Scan for the cell matching the given text and deliver its (X, Y) coordinate at center. 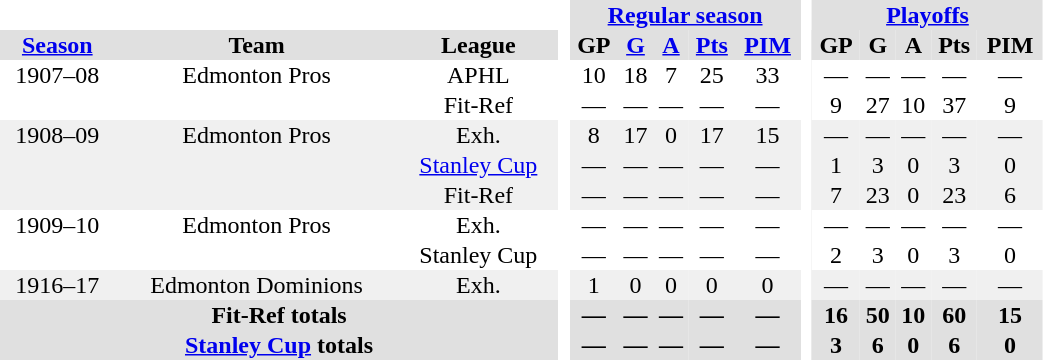
60 (954, 315)
APHL (478, 75)
8 (594, 135)
50 (878, 315)
16 (836, 315)
Edmonton Dominions (257, 285)
1909–10 (58, 225)
18 (636, 75)
Regular season (685, 15)
Season (58, 45)
37 (954, 105)
33 (768, 75)
1908–09 (58, 135)
League (478, 45)
Stanley Cup totals (279, 345)
Playoffs (928, 15)
1907–08 (58, 75)
25 (712, 75)
Team (257, 45)
2 (836, 255)
Fit-Ref totals (279, 315)
27 (878, 105)
1916–17 (58, 285)
